Provide the [x, y] coordinate of the cell's center where the given text is located.  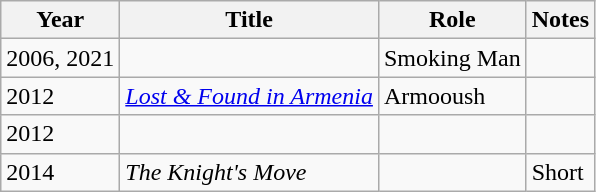
Lost & Found in Armenia [250, 96]
2006, 2021 [60, 58]
Role [452, 20]
2014 [60, 172]
Title [250, 20]
Year [60, 20]
Smoking Man [452, 58]
Notes [560, 20]
Armooush [452, 96]
The Knight's Move [250, 172]
Short [560, 172]
